Identify which cell holds the provided text, then report its [X, Y] central coordinate. 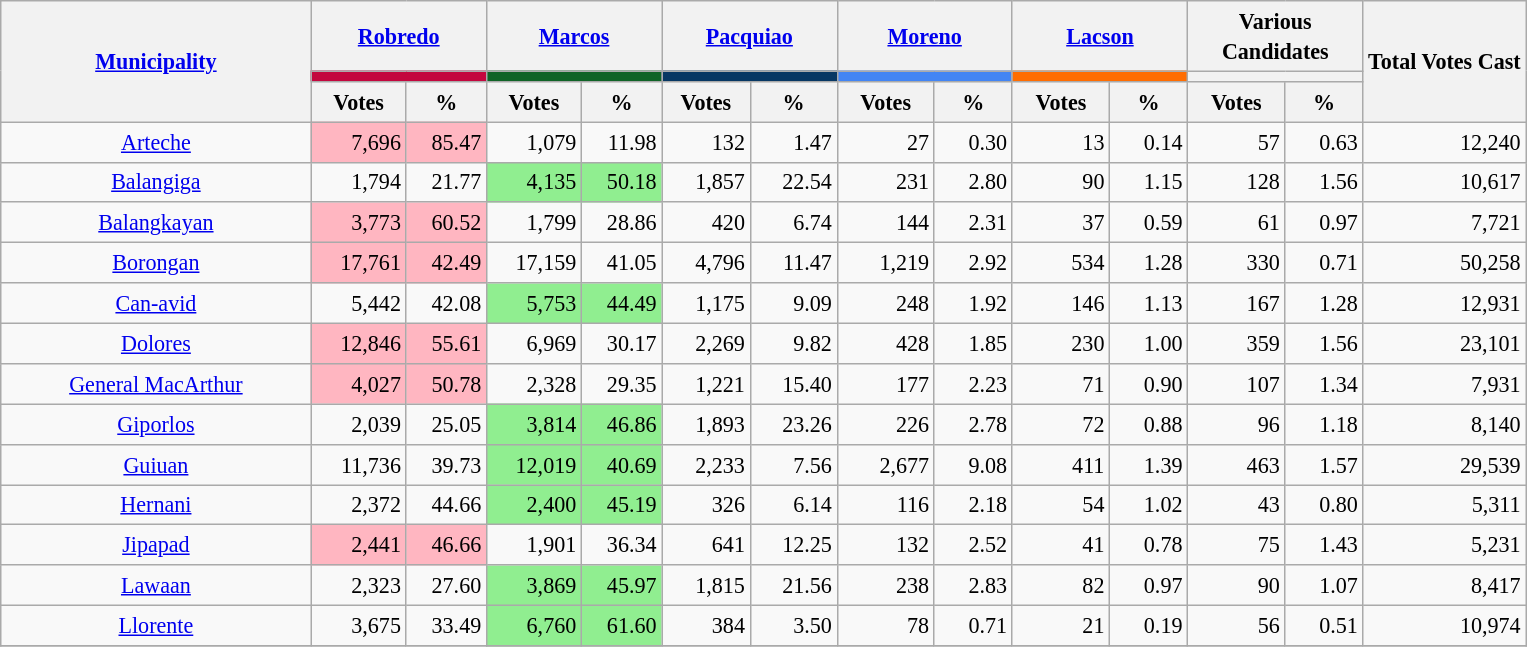
Balangiga [156, 182]
1.85 [973, 343]
17,761 [358, 262]
0.78 [1149, 545]
5,442 [358, 303]
1.43 [1324, 545]
11.98 [621, 141]
0.88 [1149, 424]
6.74 [794, 222]
Various Candidates [1276, 35]
231 [886, 182]
1.47 [794, 141]
46.66 [446, 545]
96 [1236, 424]
2.18 [973, 504]
44.66 [446, 504]
1,221 [706, 383]
146 [1060, 303]
4,135 [534, 182]
2.80 [973, 182]
1,901 [534, 545]
359 [1236, 343]
1.15 [1149, 182]
2.78 [973, 424]
Jipapad [156, 545]
Giporlos [156, 424]
Pacquiao [750, 35]
23.26 [794, 424]
50.78 [446, 383]
2,039 [358, 424]
9.09 [794, 303]
1.18 [1324, 424]
60.52 [446, 222]
2,677 [886, 464]
7,696 [358, 141]
12,240 [1444, 141]
Hernani [156, 504]
1,219 [886, 262]
534 [1060, 262]
1,893 [706, 424]
46.86 [621, 424]
1.02 [1149, 504]
42.49 [446, 262]
0.30 [973, 141]
40.69 [621, 464]
71 [1060, 383]
Moreno [924, 35]
43 [1236, 504]
2,400 [534, 504]
2,269 [706, 343]
2.83 [973, 585]
10,974 [1444, 625]
248 [886, 303]
41.05 [621, 262]
1,799 [534, 222]
5,753 [534, 303]
23,101 [1444, 343]
12,931 [1444, 303]
Balangkayan [156, 222]
0.80 [1324, 504]
5,311 [1444, 504]
428 [886, 343]
1,857 [706, 182]
6.14 [794, 504]
10,617 [1444, 182]
3,675 [358, 625]
2,328 [534, 383]
54 [1060, 504]
17,159 [534, 262]
6,969 [534, 343]
45.19 [621, 504]
Llorente [156, 625]
1.00 [1149, 343]
0.63 [1324, 141]
44.49 [621, 303]
0.19 [1149, 625]
25.05 [446, 424]
326 [706, 504]
30.17 [621, 343]
78 [886, 625]
1.07 [1324, 585]
6,760 [534, 625]
8,417 [1444, 585]
12,846 [358, 343]
27 [886, 141]
3,814 [534, 424]
1,794 [358, 182]
75 [1236, 545]
0.59 [1149, 222]
107 [1236, 383]
0.90 [1149, 383]
7.56 [794, 464]
41 [1060, 545]
144 [886, 222]
Lawaan [156, 585]
330 [1236, 262]
11,736 [358, 464]
57 [1236, 141]
7,931 [1444, 383]
3,773 [358, 222]
21.77 [446, 182]
28.86 [621, 222]
Total Votes Cast [1444, 60]
384 [706, 625]
2.52 [973, 545]
85.47 [446, 141]
1.34 [1324, 383]
29,539 [1444, 464]
36.34 [621, 545]
50.18 [621, 182]
420 [706, 222]
82 [1060, 585]
12,019 [534, 464]
Lacson [1100, 35]
22.54 [794, 182]
72 [1060, 424]
12.25 [794, 545]
226 [886, 424]
4,796 [706, 262]
2,441 [358, 545]
463 [1236, 464]
11.47 [794, 262]
2,372 [358, 504]
61.60 [621, 625]
9.82 [794, 343]
21.56 [794, 585]
1,079 [534, 141]
56 [1236, 625]
411 [1060, 464]
1.39 [1149, 464]
1.13 [1149, 303]
8,140 [1444, 424]
0.51 [1324, 625]
Guiuan [156, 464]
Robredo [398, 35]
238 [886, 585]
29.35 [621, 383]
61 [1236, 222]
Marcos [574, 35]
13 [1060, 141]
1,815 [706, 585]
45.97 [621, 585]
5,231 [1444, 545]
3,869 [534, 585]
39.73 [446, 464]
177 [886, 383]
9.08 [973, 464]
33.49 [446, 625]
General MacArthur [156, 383]
Municipality [156, 60]
116 [886, 504]
7,721 [1444, 222]
1.57 [1324, 464]
2.92 [973, 262]
55.61 [446, 343]
42.08 [446, 303]
Dolores [156, 343]
1.92 [973, 303]
2.31 [973, 222]
230 [1060, 343]
27.60 [446, 585]
Borongan [156, 262]
50,258 [1444, 262]
2,323 [358, 585]
2.23 [973, 383]
641 [706, 545]
0.14 [1149, 141]
2,233 [706, 464]
15.40 [794, 383]
Can-avid [156, 303]
Arteche [156, 141]
3.50 [794, 625]
37 [1060, 222]
167 [1236, 303]
21 [1060, 625]
1,175 [706, 303]
4,027 [358, 383]
128 [1236, 182]
